Extract the (X, Y) coordinate from the center of the cell holding the provided text.  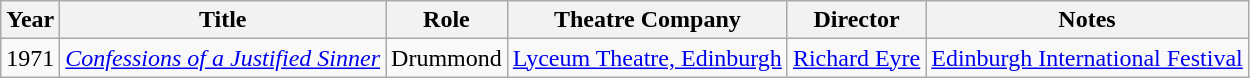
Role (447, 20)
Confessions of a Justified Sinner (223, 58)
Year (30, 20)
1971 (30, 58)
Lyceum Theatre, Edinburgh (647, 58)
Theatre Company (647, 20)
Director (856, 20)
Notes (1088, 20)
Title (223, 20)
Richard Eyre (856, 58)
Edinburgh International Festival (1088, 58)
Drummond (447, 58)
